Return the (X, Y) coordinate for the center point of the cell that contains the specified text.  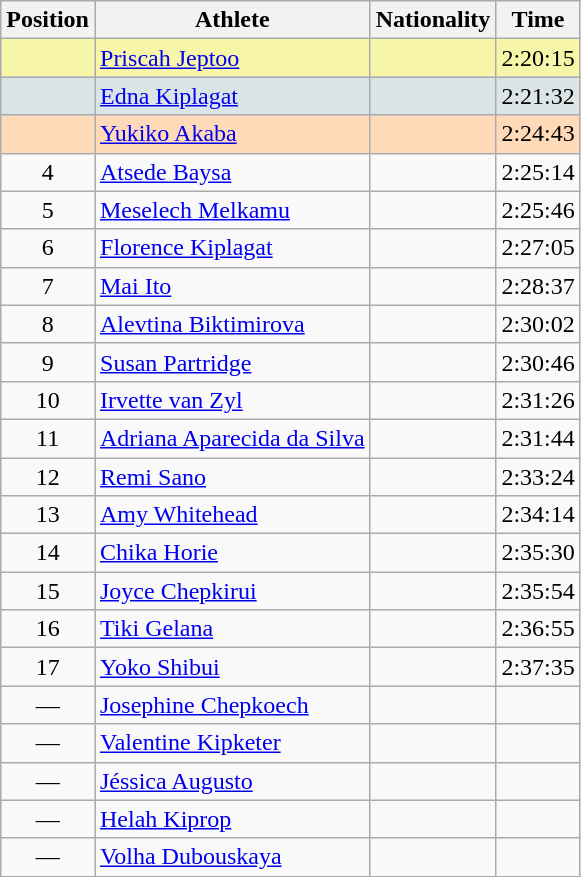
Jéssica Augusto (232, 781)
7 (48, 286)
2:27:05 (538, 248)
11 (48, 438)
2:35:54 (538, 591)
2:33:24 (538, 477)
Mai Ito (232, 286)
2:31:26 (538, 400)
2:28:37 (538, 286)
Valentine Kipketer (232, 743)
Meselech Melkamu (232, 210)
12 (48, 477)
2:25:14 (538, 172)
2:25:46 (538, 210)
Remi Sano (232, 477)
Adriana Aparecida da Silva (232, 438)
Priscah Jeptoo (232, 58)
Susan Partridge (232, 362)
4 (48, 172)
14 (48, 553)
Time (538, 20)
2:30:46 (538, 362)
Josephine Chepkoech (232, 705)
2:36:55 (538, 629)
Chika Horie (232, 553)
2:35:30 (538, 553)
2:21:32 (538, 96)
Florence Kiplagat (232, 248)
5 (48, 210)
Alevtina Biktimirova (232, 324)
2:30:02 (538, 324)
Yoko Shibui (232, 667)
Joyce Chepkirui (232, 591)
13 (48, 515)
6 (48, 248)
2:34:14 (538, 515)
Position (48, 20)
2:20:15 (538, 58)
Tiki Gelana (232, 629)
16 (48, 629)
10 (48, 400)
17 (48, 667)
Volha Dubouskaya (232, 857)
Amy Whitehead (232, 515)
15 (48, 591)
Edna Kiplagat (232, 96)
9 (48, 362)
Atsede Baysa (232, 172)
2:37:35 (538, 667)
Helah Kiprop (232, 819)
Yukiko Akaba (232, 134)
2:24:43 (538, 134)
2:31:44 (538, 438)
Athlete (232, 20)
8 (48, 324)
Irvette van Zyl (232, 400)
Nationality (433, 20)
